Output the (x, y) coordinate of the center of the cell containing the given text.  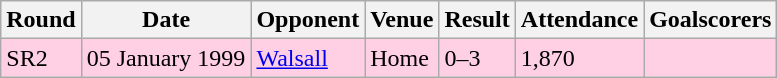
Attendance (579, 20)
0–3 (477, 58)
Result (477, 20)
Goalscorers (710, 20)
Walsall (308, 58)
Date (166, 20)
Opponent (308, 20)
Home (402, 58)
Venue (402, 20)
Round (41, 20)
05 January 1999 (166, 58)
1,870 (579, 58)
SR2 (41, 58)
